Provide the [X, Y] coordinate of the cell's center where the given text is located.  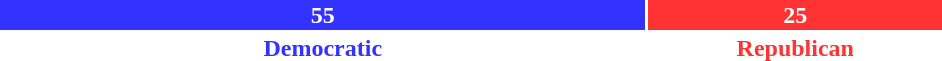
55 [323, 15]
25 [796, 15]
